Return (X, Y) of the center of cell containing provided text 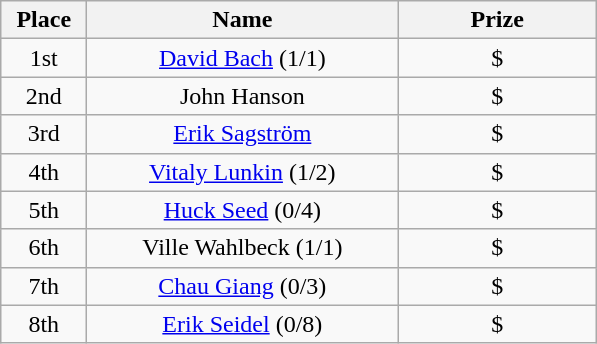
Erik Sagström (242, 134)
2nd (44, 96)
6th (44, 248)
4th (44, 172)
Erik Seidel (0/8) (242, 324)
Prize (498, 20)
Ville Wahlbeck (1/1) (242, 248)
Vitaly Lunkin (1/2) (242, 172)
John Hanson (242, 96)
3rd (44, 134)
David Bach (1/1) (242, 58)
Name (242, 20)
8th (44, 324)
Huck Seed (0/4) (242, 210)
5th (44, 210)
1st (44, 58)
7th (44, 286)
Chau Giang (0/3) (242, 286)
Place (44, 20)
